Capture the cell that displays the provided text and extract its (X, Y) central coordinate. 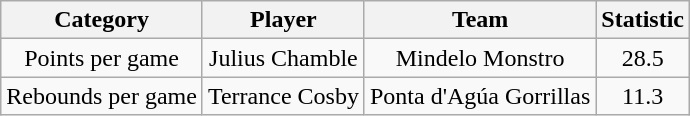
Points per game (102, 58)
28.5 (643, 58)
Rebounds per game (102, 96)
Julius Chamble (283, 58)
Player (283, 20)
Team (480, 20)
Terrance Cosby (283, 96)
Mindelo Monstro (480, 58)
Category (102, 20)
Ponta d'Agúa Gorrillas (480, 96)
Statistic (643, 20)
11.3 (643, 96)
